Extract the [X, Y] coordinate from the center of the cell holding the provided text.  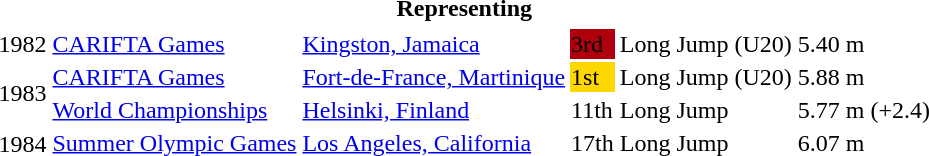
Kingston, Jamaica [434, 44]
Fort-de-France, Martinique [434, 77]
Long Jump [706, 110]
3rd [593, 44]
World Championships [174, 110]
11th [593, 110]
Helsinki, Finland [434, 110]
1st [593, 77]
